Find where the given text appears and provide that cell's center as [x, y] coordinate. 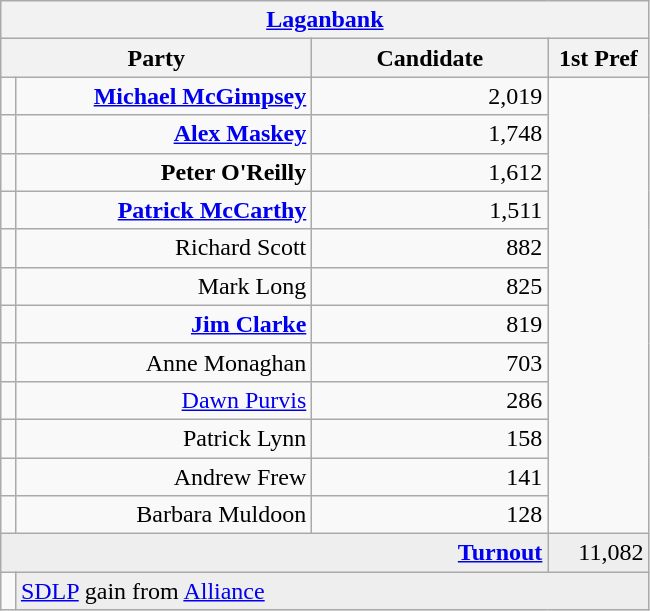
Anne Monaghan [163, 362]
703 [430, 362]
141 [430, 477]
Laganbank [325, 20]
286 [430, 400]
882 [430, 248]
1st Pref [598, 58]
1,748 [430, 134]
128 [430, 515]
819 [430, 324]
Peter O'Reilly [163, 172]
Andrew Frew [163, 477]
Richard Scott [163, 248]
Patrick Lynn [163, 438]
1,511 [430, 210]
SDLP gain from Alliance [332, 591]
Barbara Muldoon [163, 515]
2,019 [430, 96]
11,082 [598, 553]
Jim Clarke [163, 324]
Dawn Purvis [163, 400]
Mark Long [163, 286]
Michael McGimpsey [163, 96]
Candidate [430, 58]
Patrick McCarthy [163, 210]
158 [430, 438]
825 [430, 286]
Turnout [274, 553]
1,612 [430, 172]
Alex Maskey [163, 134]
Party [156, 58]
